Extract the (X, Y) coordinate from the center of the cell holding the provided text.  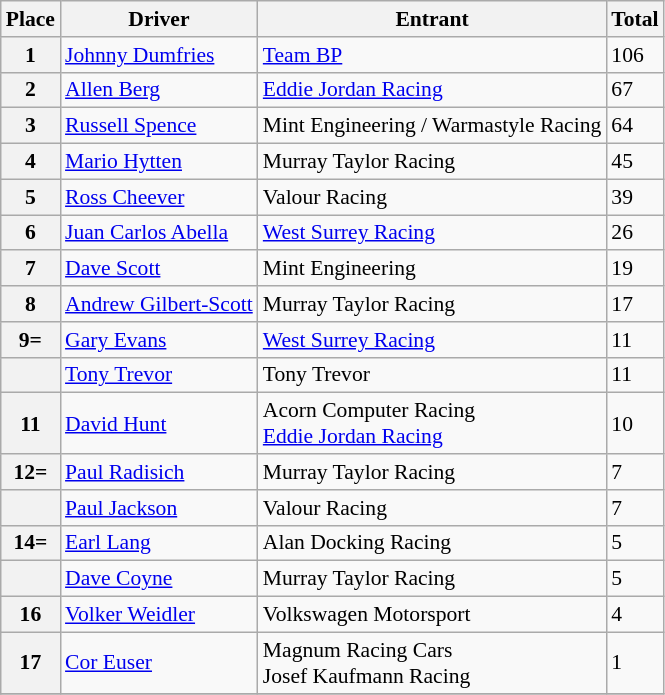
8 (30, 304)
Eddie Jordan Racing (432, 90)
Russell Spence (159, 126)
Paul Radisich (159, 472)
45 (634, 162)
12= (30, 472)
6 (30, 233)
Juan Carlos Abella (159, 233)
Paul Jackson (159, 508)
2 (30, 90)
Dave Coyne (159, 579)
David Hunt (159, 424)
Total (634, 19)
Volkswagen Motorsport (432, 615)
Place (30, 19)
Earl Lang (159, 543)
Driver (159, 19)
Magnum Racing CarsJosef Kaufmann Racing (432, 662)
Andrew Gilbert-Scott (159, 304)
Team BP (432, 55)
Allen Berg (159, 90)
64 (634, 126)
Acorn Computer RacingEddie Jordan Racing (432, 424)
Entrant (432, 19)
39 (634, 197)
Gary Evans (159, 340)
Cor Euser (159, 662)
Mint Engineering / Warmastyle Racing (432, 126)
Johnny Dumfries (159, 55)
Dave Scott (159, 269)
67 (634, 90)
10 (634, 424)
Ross Cheever (159, 197)
26 (634, 233)
Volker Weidler (159, 615)
19 (634, 269)
14= (30, 543)
3 (30, 126)
Alan Docking Racing (432, 543)
16 (30, 615)
9= (30, 340)
106 (634, 55)
Mint Engineering (432, 269)
Mario Hytten (159, 162)
